Return the [X, Y] coordinate for the center point of the cell that contains the specified text.  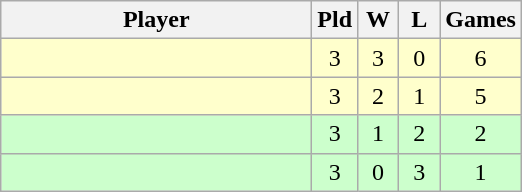
6 [481, 58]
Games [481, 20]
W [378, 20]
Player [156, 20]
5 [481, 96]
Pld [335, 20]
L [420, 20]
